Scan for the cell matching the given text and deliver its [x, y] coordinate at center. 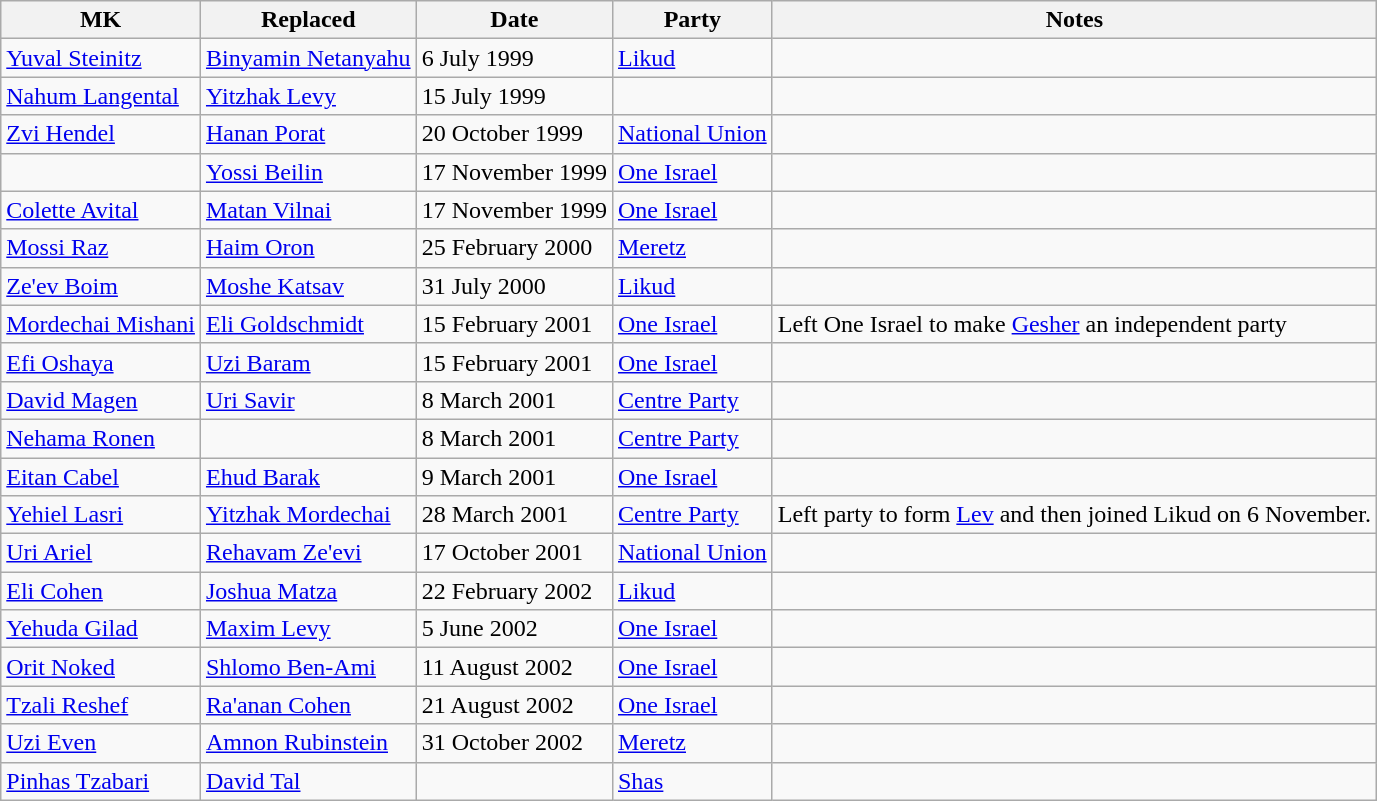
Joshua Matza [308, 591]
Uzi Even [101, 743]
MK [101, 20]
Pinhas Tzabari [101, 781]
Amnon Rubinstein [308, 743]
Matan Vilnai [308, 210]
5 June 2002 [514, 629]
Nehama Ronen [101, 438]
Hanan Porat [308, 134]
9 March 2001 [514, 477]
11 August 2002 [514, 667]
Shas [692, 781]
Orit Noked [101, 667]
Yossi Beilin [308, 172]
15 July 1999 [514, 96]
Mossi Raz [101, 248]
Binyamin Netanyahu [308, 58]
Nahum Langental [101, 96]
Moshe Katsav [308, 286]
Yehiel Lasri [101, 515]
22 February 2002 [514, 591]
Maxim Levy [308, 629]
Eli Goldschmidt [308, 324]
31 July 2000 [514, 286]
Yuval Steinitz [101, 58]
David Magen [101, 400]
Yehuda Gilad [101, 629]
Ze'ev Boim [101, 286]
Rehavam Ze'evi [308, 553]
Eli Cohen [101, 591]
Uzi Baram [308, 362]
David Tal [308, 781]
28 March 2001 [514, 515]
Yitzhak Mordechai [308, 515]
6 July 1999 [514, 58]
25 February 2000 [514, 248]
Party [692, 20]
Uri Savir [308, 400]
Mordechai Mishani [101, 324]
Ehud Barak [308, 477]
17 October 2001 [514, 553]
Date [514, 20]
Tzali Reshef [101, 705]
Uri Ariel [101, 553]
Efi Oshaya [101, 362]
Replaced [308, 20]
Haim Oron [308, 248]
20 October 1999 [514, 134]
Eitan Cabel [101, 477]
Left party to form Lev and then joined Likud on 6 November. [1074, 515]
Yitzhak Levy [308, 96]
Colette Avital [101, 210]
Shlomo Ben-Ami [308, 667]
21 August 2002 [514, 705]
Notes [1074, 20]
31 October 2002 [514, 743]
Zvi Hendel [101, 134]
Left One Israel to make Gesher an independent party [1074, 324]
Ra'anan Cohen [308, 705]
